Identify which cell holds the provided text, then report its [X, Y] central coordinate. 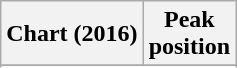
Peak position [189, 34]
Chart (2016) [72, 34]
